Detect which cell encompasses the target text, then output its [x, y] center coordinate. 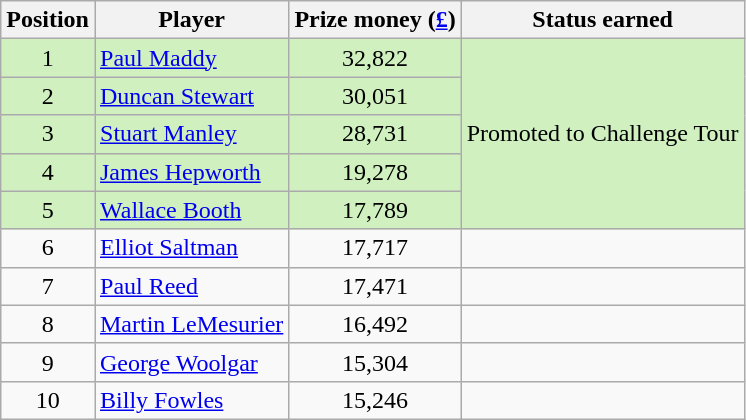
Duncan Stewart [191, 96]
Elliot Saltman [191, 248]
Stuart Manley [191, 134]
30,051 [375, 96]
15,246 [375, 400]
19,278 [375, 172]
Position [48, 20]
4 [48, 172]
James Hepworth [191, 172]
17,789 [375, 210]
7 [48, 286]
Promoted to Challenge Tour [602, 134]
Martin LeMesurier [191, 324]
1 [48, 58]
28,731 [375, 134]
32,822 [375, 58]
15,304 [375, 362]
16,492 [375, 324]
Status earned [602, 20]
Paul Reed [191, 286]
3 [48, 134]
17,471 [375, 286]
5 [48, 210]
2 [48, 96]
9 [48, 362]
8 [48, 324]
Prize money (£) [375, 20]
George Woolgar [191, 362]
Wallace Booth [191, 210]
Player [191, 20]
6 [48, 248]
Paul Maddy [191, 58]
Billy Fowles [191, 400]
17,717 [375, 248]
10 [48, 400]
